Identify which cell holds the provided text, then report its (x, y) central coordinate. 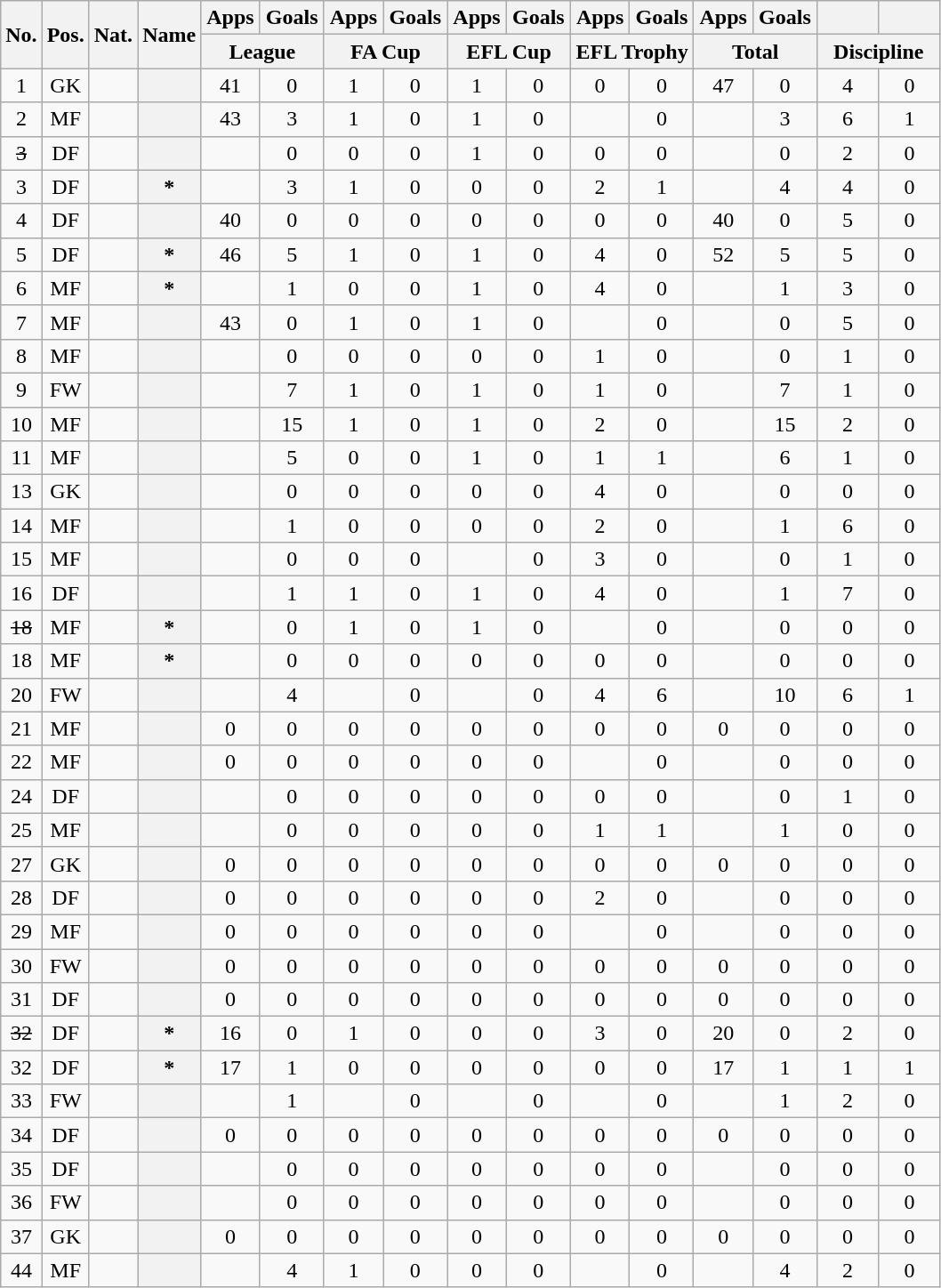
36 (21, 1203)
28 (21, 898)
31 (21, 1000)
Name (169, 35)
21 (21, 729)
35 (21, 1169)
44 (21, 1270)
Pos. (66, 35)
37 (21, 1236)
22 (21, 762)
Total (756, 52)
11 (21, 458)
33 (21, 1101)
13 (21, 492)
EFL Trophy (631, 52)
25 (21, 830)
Discipline (879, 52)
FA Cup (386, 52)
30 (21, 965)
No. (21, 35)
47 (724, 85)
24 (21, 796)
46 (231, 254)
52 (724, 254)
14 (21, 526)
Nat. (113, 35)
8 (21, 356)
41 (231, 85)
League (263, 52)
9 (21, 390)
34 (21, 1135)
27 (21, 864)
29 (21, 931)
EFL Cup (509, 52)
